Search for the cell housing the specified text and yield its [X, Y] center coordinate. 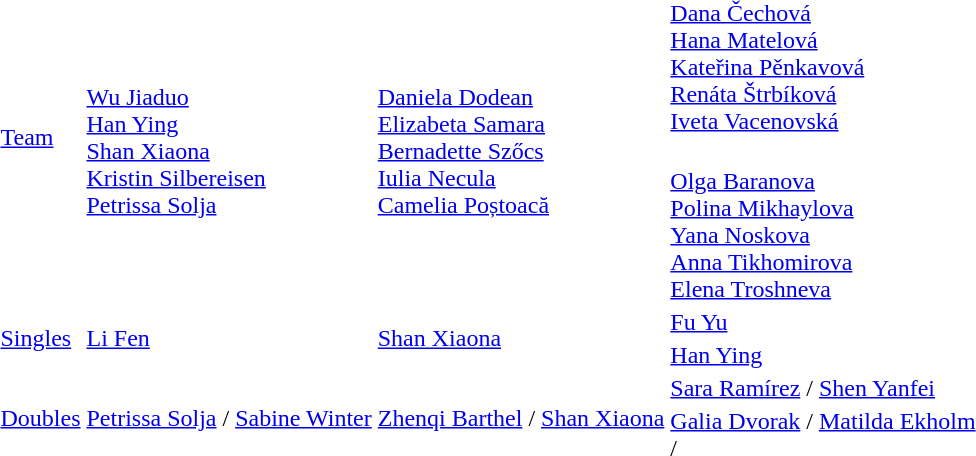
Li Fen [229, 338]
Shan Xiaona [521, 338]
